Capture the cell that displays the provided text and extract its (X, Y) central coordinate. 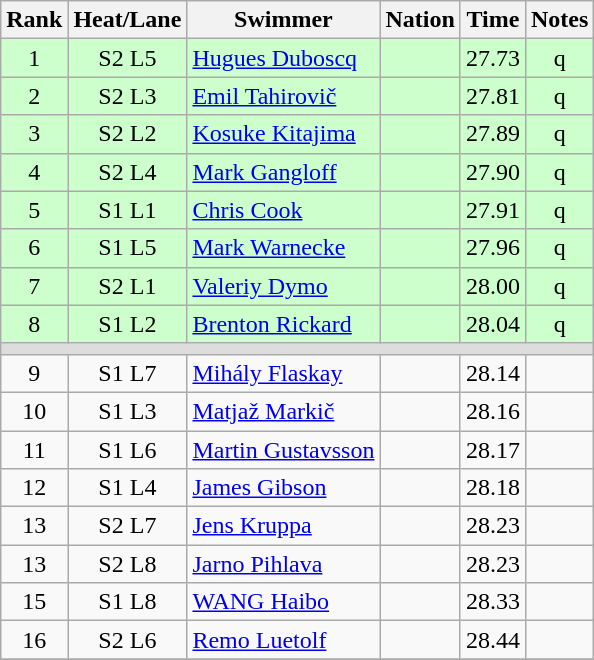
Emil Tahirovič (284, 96)
27.73 (492, 58)
28.16 (492, 411)
27.90 (492, 172)
S2 L3 (128, 96)
15 (34, 602)
28.17 (492, 449)
Heat/Lane (128, 20)
S1 L5 (128, 248)
Jens Kruppa (284, 526)
Mark Warnecke (284, 248)
27.89 (492, 134)
Chris Cook (284, 210)
WANG Haibo (284, 602)
Jarno Pihlava (284, 564)
27.91 (492, 210)
3 (34, 134)
S2 L8 (128, 564)
28.44 (492, 640)
Rank (34, 20)
S1 L8 (128, 602)
S2 L7 (128, 526)
S1 L2 (128, 324)
Nation (420, 20)
Time (492, 20)
2 (34, 96)
Mark Gangloff (284, 172)
Valeriy Dymo (284, 286)
S2 L4 (128, 172)
Kosuke Kitajima (284, 134)
S1 L6 (128, 449)
6 (34, 248)
28.18 (492, 488)
S1 L4 (128, 488)
Martin Gustavsson (284, 449)
S2 L5 (128, 58)
5 (34, 210)
27.96 (492, 248)
4 (34, 172)
Swimmer (284, 20)
S2 L1 (128, 286)
16 (34, 640)
S2 L6 (128, 640)
8 (34, 324)
28.14 (492, 373)
S1 L1 (128, 210)
Notes (559, 20)
28.33 (492, 602)
7 (34, 286)
Remo Luetolf (284, 640)
S1 L7 (128, 373)
Matjaž Markič (284, 411)
27.81 (492, 96)
12 (34, 488)
Brenton Rickard (284, 324)
Hugues Duboscq (284, 58)
28.00 (492, 286)
11 (34, 449)
10 (34, 411)
S2 L2 (128, 134)
1 (34, 58)
James Gibson (284, 488)
9 (34, 373)
S1 L3 (128, 411)
Mihály Flaskay (284, 373)
28.04 (492, 324)
